Detect which cell encompasses the target text, then output its (X, Y) center coordinate. 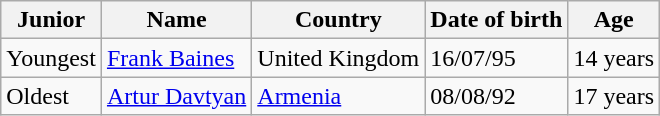
Country (338, 20)
Age (614, 20)
08/08/92 (496, 96)
Frank Baines (176, 58)
Youngest (52, 58)
Name (176, 20)
Oldest (52, 96)
Armenia (338, 96)
United Kingdom (338, 58)
Artur Davtyan (176, 96)
16/07/95 (496, 58)
Junior (52, 20)
14 years (614, 58)
17 years (614, 96)
Date of birth (496, 20)
